Scan for the cell matching the given text and deliver its (x, y) coordinate at center. 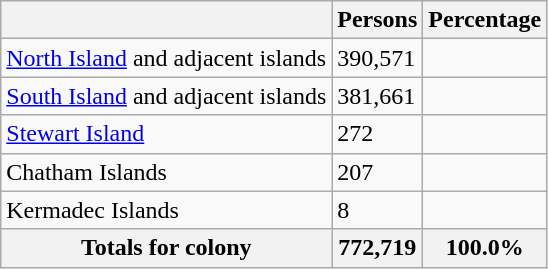
272 (378, 134)
Totals for colony (166, 248)
Stewart Island (166, 134)
381,661 (378, 96)
Chatham Islands (166, 172)
North Island and adjacent islands (166, 58)
Percentage (485, 20)
390,571 (378, 58)
772,719 (378, 248)
100.0% (485, 248)
8 (378, 210)
207 (378, 172)
Persons (378, 20)
Kermadec Islands (166, 210)
South Island and adjacent islands (166, 96)
